Determine the (x, y) coordinate at the center of the cell enclosing the given text.  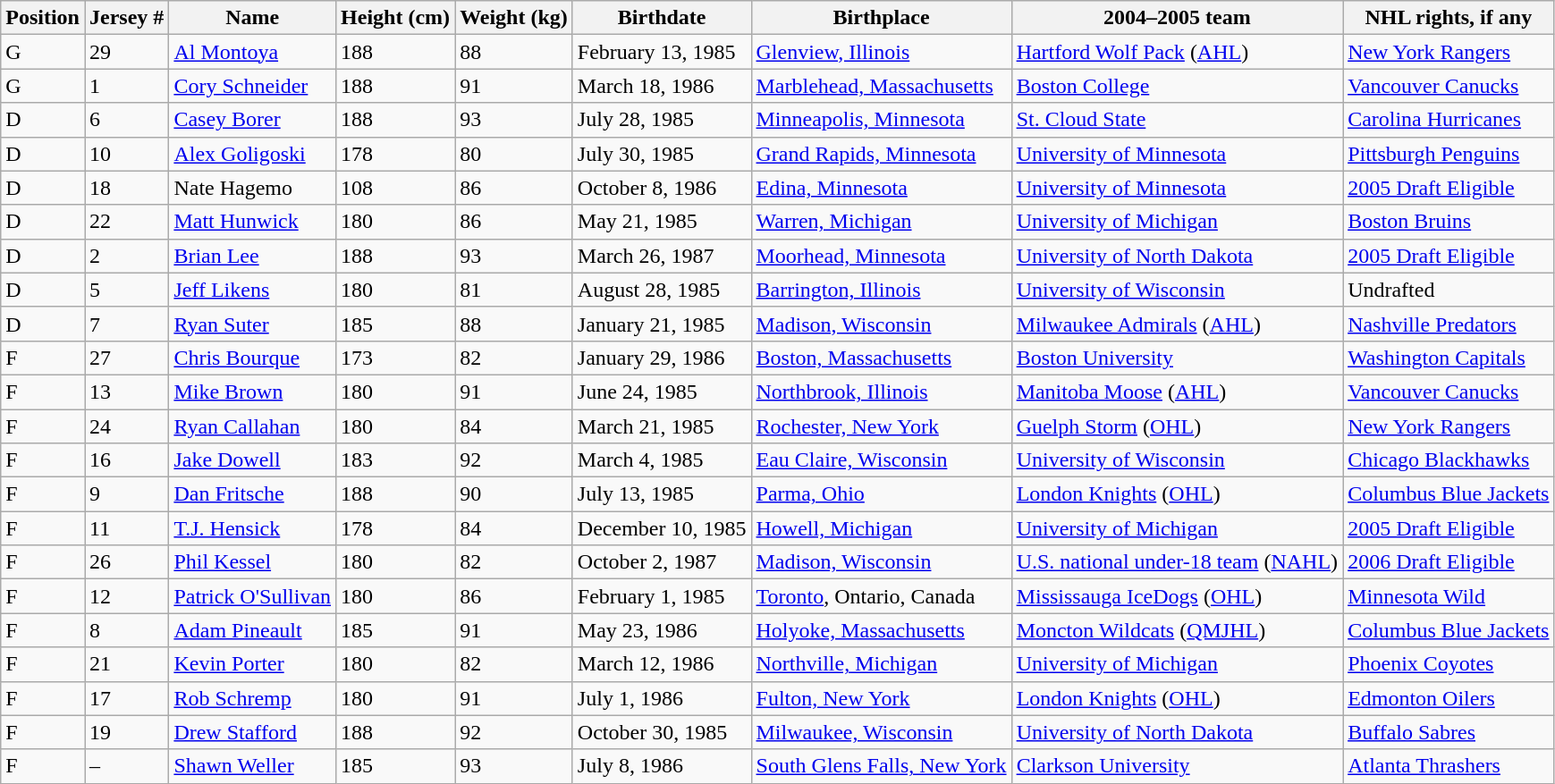
Undrafted (1449, 290)
12 (126, 596)
July 1, 1986 (662, 698)
NHL rights, if any (1449, 18)
Boston University (1177, 358)
Milwaukee Admirals (AHL) (1177, 324)
Northville, Michigan (882, 664)
May 23, 1986 (662, 630)
Toronto, Ontario, Canada (882, 596)
– (126, 766)
173 (395, 358)
Carolina Hurricanes (1449, 120)
Buffalo Sabres (1449, 732)
St. Cloud State (1177, 120)
March 12, 1986 (662, 664)
Jeff Likens (252, 290)
February 1, 1985 (662, 596)
24 (126, 426)
Edina, Minnesota (882, 188)
March 26, 1987 (662, 256)
Manitoba Moose (AHL) (1177, 392)
Mississauga IceDogs (OHL) (1177, 596)
Position (43, 18)
7 (126, 324)
Ryan Callahan (252, 426)
March 4, 1985 (662, 460)
Minneapolis, Minnesota (882, 120)
South Glens Falls, New York (882, 766)
Birthdate (662, 18)
June 24, 1985 (662, 392)
U.S. national under-18 team (NAHL) (1177, 562)
10 (126, 154)
T.J. Hensick (252, 528)
17 (126, 698)
22 (126, 222)
Minnesota Wild (1449, 596)
Casey Borer (252, 120)
2006 Draft Eligible (1449, 562)
August 28, 1985 (662, 290)
108 (395, 188)
90 (514, 494)
Weight (kg) (514, 18)
Adam Pineault (252, 630)
9 (126, 494)
8 (126, 630)
July 28, 1985 (662, 120)
Moorhead, Minnesota (882, 256)
Boston College (1177, 86)
Marblehead, Massachusetts (882, 86)
Kevin Porter (252, 664)
Boston Bruins (1449, 222)
11 (126, 528)
March 18, 1986 (662, 86)
January 21, 1985 (662, 324)
Fulton, New York (882, 698)
2004–2005 team (1177, 18)
Rochester, New York (882, 426)
Alex Goligoski (252, 154)
Boston, Massachusetts (882, 358)
October 30, 1985 (662, 732)
Holyoke, Massachusetts (882, 630)
Northbrook, Illinois (882, 392)
Name (252, 18)
Dan Fritsche (252, 494)
Milwaukee, Wisconsin (882, 732)
18 (126, 188)
Grand Rapids, Minnesota (882, 154)
Shawn Weller (252, 766)
July 8, 1986 (662, 766)
Drew Stafford (252, 732)
Guelph Storm (OHL) (1177, 426)
July 30, 1985 (662, 154)
February 13, 1985 (662, 52)
Chicago Blackhawks (1449, 460)
Height (cm) (395, 18)
Nate Hagemo (252, 188)
Nashville Predators (1449, 324)
March 21, 1985 (662, 426)
Washington Capitals (1449, 358)
26 (126, 562)
Rob Schremp (252, 698)
Howell, Michigan (882, 528)
Barrington, Illinois (882, 290)
Edmonton Oilers (1449, 698)
Chris Bourque (252, 358)
October 8, 1986 (662, 188)
Phil Kessel (252, 562)
Matt Hunwick (252, 222)
Eau Claire, Wisconsin (882, 460)
5 (126, 290)
July 13, 1985 (662, 494)
1 (126, 86)
Mike Brown (252, 392)
Warren, Michigan (882, 222)
Clarkson University (1177, 766)
Atlanta Thrashers (1449, 766)
Glenview, Illinois (882, 52)
Jersey # (126, 18)
Moncton Wildcats (QMJHL) (1177, 630)
Ryan Suter (252, 324)
Pittsburgh Penguins (1449, 154)
Brian Lee (252, 256)
December 10, 1985 (662, 528)
May 21, 1985 (662, 222)
27 (126, 358)
21 (126, 664)
29 (126, 52)
81 (514, 290)
2 (126, 256)
19 (126, 732)
6 (126, 120)
Phoenix Coyotes (1449, 664)
13 (126, 392)
October 2, 1987 (662, 562)
Birthplace (882, 18)
Hartford Wolf Pack (AHL) (1177, 52)
183 (395, 460)
16 (126, 460)
Parma, Ohio (882, 494)
Cory Schneider (252, 86)
80 (514, 154)
Al Montoya (252, 52)
Jake Dowell (252, 460)
Patrick O'Sullivan (252, 596)
January 29, 1986 (662, 358)
